For the text-containing cell, return its midpoint in [X, Y] coordinate format. 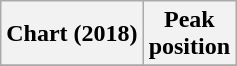
Chart (2018) [72, 34]
Peakposition [189, 34]
